For the text-containing cell, return its midpoint in [X, Y] coordinate format. 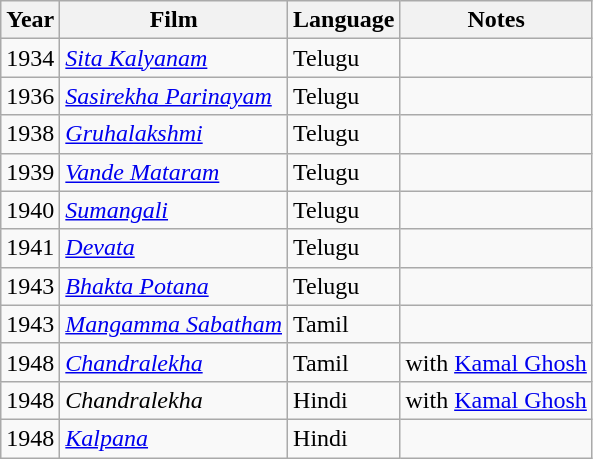
1939 [30, 172]
1938 [30, 134]
1934 [30, 58]
Notes [496, 20]
Language [344, 20]
Year [30, 20]
1936 [30, 96]
Sita Kalyanam [174, 58]
1940 [30, 210]
Kalpana [174, 438]
Mangamma Sabatham [174, 324]
Vande Mataram [174, 172]
Sumangali [174, 210]
Devata [174, 248]
Bhakta Potana [174, 286]
Gruhalakshmi [174, 134]
1941 [30, 248]
Sasirekha Parinayam [174, 96]
Film [174, 20]
